From the cell containing the given text, extract its center point as (x, y) coordinate. 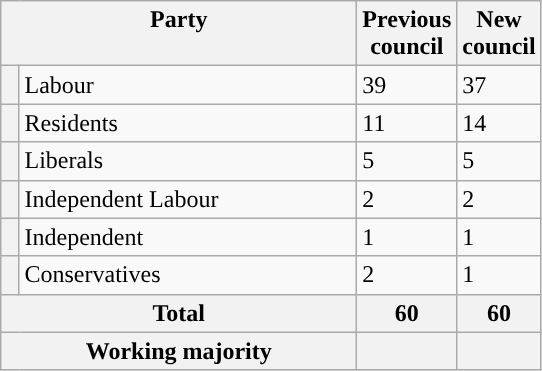
Independent (188, 237)
Previous council (407, 34)
Total (179, 313)
37 (499, 85)
14 (499, 123)
Conservatives (188, 275)
Independent Labour (188, 199)
Labour (188, 85)
Party (179, 34)
Residents (188, 123)
39 (407, 85)
New council (499, 34)
Working majority (179, 351)
11 (407, 123)
Liberals (188, 161)
